Provide the [x, y] coordinate of the cell's center where the given text is located.  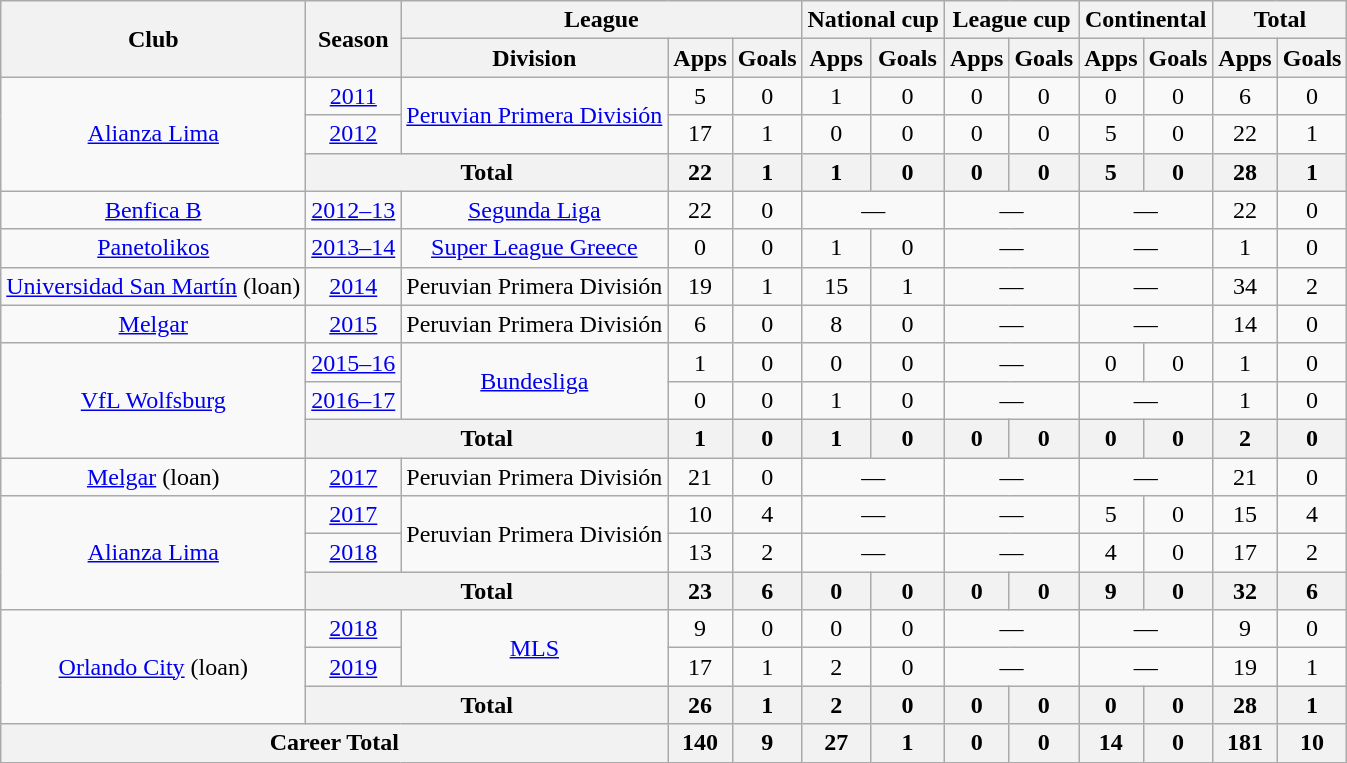
27 [836, 743]
26 [700, 705]
Season [354, 39]
34 [1245, 286]
Orlando City (loan) [154, 667]
League [602, 20]
181 [1245, 743]
Segunda Liga [534, 210]
Continental [1146, 20]
VfL Wolfsburg [154, 400]
2014 [354, 286]
2016–17 [354, 400]
2015–16 [354, 362]
Career Total [334, 743]
2012 [354, 134]
MLS [534, 648]
Bundesliga [534, 381]
2019 [354, 667]
140 [700, 743]
League cup [1011, 20]
Melgar [154, 324]
2013–14 [354, 248]
Club [154, 39]
13 [700, 553]
Benfica B [154, 210]
Super League Greece [534, 248]
Division [534, 58]
2015 [354, 324]
8 [836, 324]
Panetolikos [154, 248]
Universidad San Martín (loan) [154, 286]
2012–13 [354, 210]
2011 [354, 96]
23 [700, 591]
National cup [873, 20]
Melgar (loan) [154, 477]
32 [1245, 591]
